Determine the (x, y) coordinate at the center of the cell enclosing the given text.  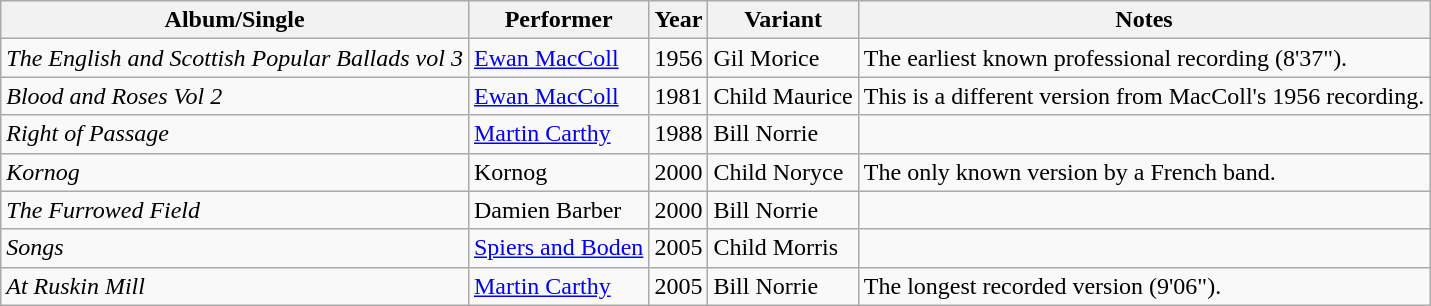
1981 (678, 96)
The Furrowed Field (235, 210)
Year (678, 20)
Child Noryce (783, 172)
1988 (678, 134)
Spiers and Boden (558, 248)
Child Morris (783, 248)
Right of Passage (235, 134)
Child Maurice (783, 96)
Variant (783, 20)
Album/Single (235, 20)
Songs (235, 248)
Notes (1144, 20)
1956 (678, 58)
Performer (558, 20)
Gil Morice (783, 58)
The earliest known professional recording (8'37"). (1144, 58)
The only known version by a French band. (1144, 172)
Blood and Roses Vol 2 (235, 96)
The English and Scottish Popular Ballads vol 3 (235, 58)
This is a different version from MacColl's 1956 recording. (1144, 96)
At Ruskin Mill (235, 286)
The longest recorded version (9'06"). (1144, 286)
Damien Barber (558, 210)
